Search for the cell housing the specified text and yield its (X, Y) center coordinate. 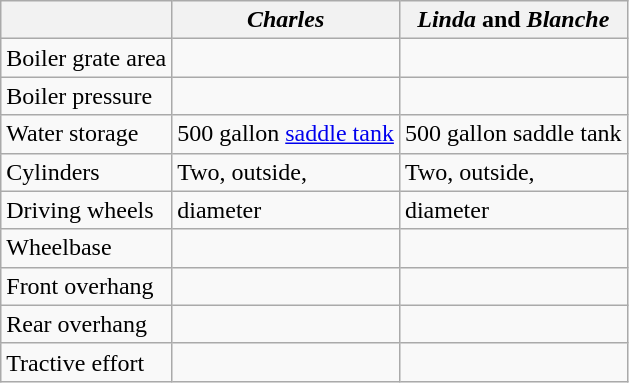
Wheelbase (86, 248)
Cylinders (86, 172)
Rear overhang (86, 324)
Driving wheels (86, 210)
Water storage (86, 134)
Boiler pressure (86, 96)
Charles (286, 20)
Linda and Blanche (513, 20)
Front overhang (86, 286)
Boiler grate area (86, 58)
Tractive effort (86, 362)
